Pinpoint the cell where the given text exists, returning its (X, Y) midpoint coordinate. 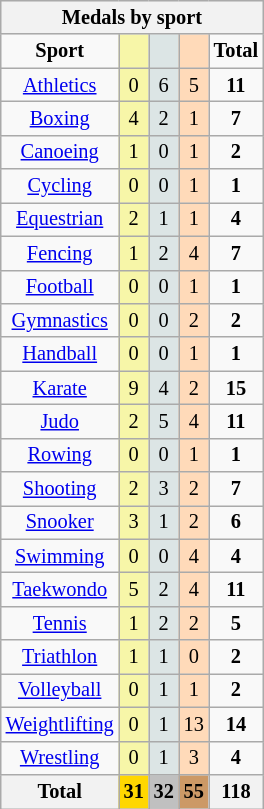
Taekwondo (60, 589)
31 (134, 791)
14 (236, 724)
Athletics (60, 85)
Triathlon (60, 657)
Karate (60, 388)
Football (60, 287)
Tennis (60, 623)
55 (194, 791)
118 (236, 791)
9 (134, 388)
Cycling (60, 186)
Shooting (60, 489)
Canoeing (60, 152)
Weightlifting (60, 724)
Volleyball (60, 690)
Judo (60, 421)
13 (194, 724)
Snooker (60, 522)
Boxing (60, 118)
Medals by sport (132, 17)
Swimming (60, 556)
Equestrian (60, 219)
Sport (60, 51)
15 (236, 388)
Gymnastics (60, 320)
Rowing (60, 455)
32 (164, 791)
Handball (60, 354)
Wrestling (60, 758)
Fencing (60, 253)
